Find where the given text appears and provide that cell's center as [X, Y] coordinate. 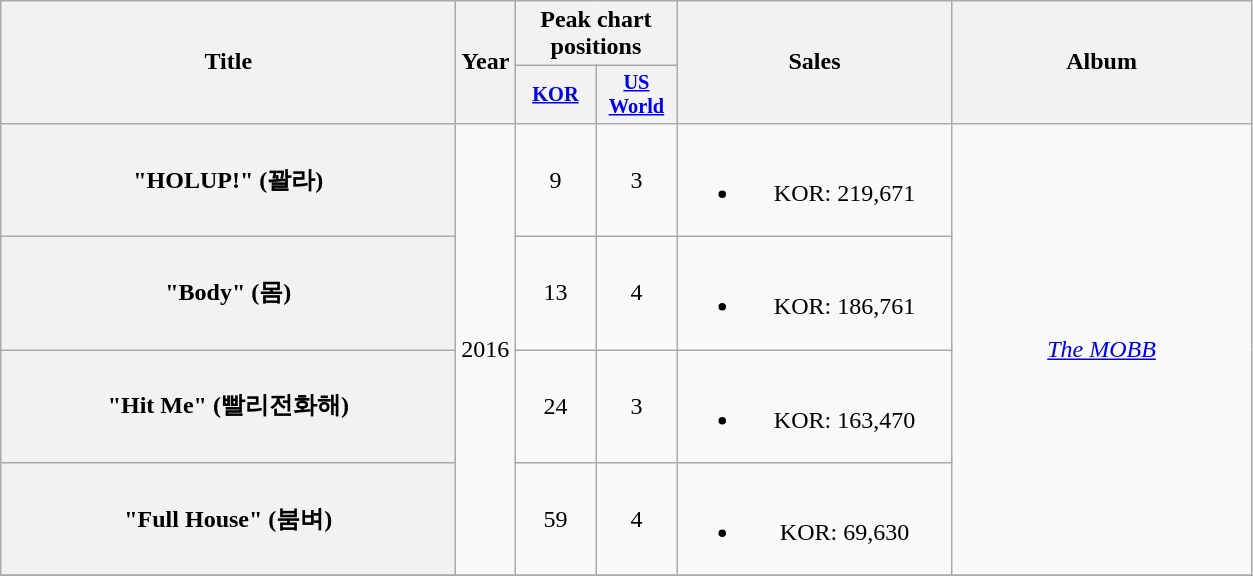
13 [556, 294]
9 [556, 180]
Year [486, 62]
KOR: 163,470 [814, 406]
"Full House" (붐벼) [228, 520]
Title [228, 62]
KOR: 219,671 [814, 180]
Album [1102, 62]
2016 [486, 349]
KOR: 69,630 [814, 520]
"Hit Me" (빨리전화해) [228, 406]
Peak chart positions [596, 34]
KOR: 186,761 [814, 294]
59 [556, 520]
24 [556, 406]
Sales [814, 62]
The MOBB [1102, 349]
KOR [556, 95]
US World [636, 95]
"Body" (몸) [228, 294]
"HOLUP!" (꽐라) [228, 180]
